Return (x, y) of the center of cell containing provided text 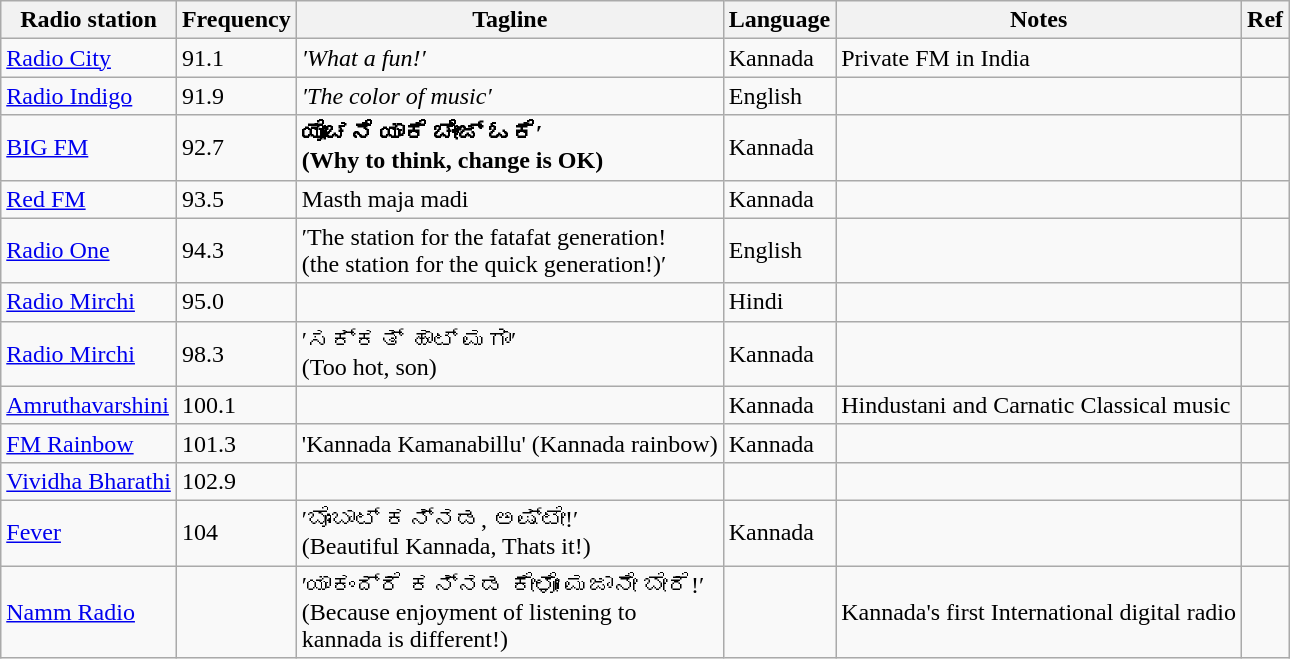
Kannada's first International digital radio (1039, 612)
Ref (1266, 20)
′ಸಕ್ಕತ್ ಹಾಟ್ ಮಗಾ′(Too hot, son) (510, 354)
Amruthavarshini (89, 405)
Radio City (89, 58)
Vividha Bharathi (89, 481)
Fever (89, 532)
Red FM (89, 199)
Notes (1039, 20)
Radio Indigo (89, 96)
Language (779, 20)
91.9 (236, 96)
100.1 (236, 405)
′ಬೊಂಬಾಟ್ ಕನ್ನಡ, ಅಷ್ಟೇ!′(Beautiful Kannada, Thats it!) (510, 532)
Radio One (89, 250)
98.3 (236, 354)
'Kannada Kamanabillu' (Kannada rainbow) (510, 443)
Frequency (236, 20)
95.0 (236, 302)
FM Rainbow (89, 443)
Radio station (89, 20)
91.1 (236, 58)
Masth maja madi (510, 199)
′The station for the fatafat generation! (the station for the quick generation!)′ (510, 250)
BIG FM (89, 148)
102.9 (236, 481)
92.7 (236, 148)
104 (236, 532)
101.3 (236, 443)
Hindustani and Carnatic Classical music (1039, 405)
′ಯಾಕಂದ್ರೆ ಕನ್ನಡ ಕೇಳೋ ಮಜಾನೇ ಬೇರೆ!′(Because enjoyment of listening tokannada is different!) (510, 612)
ಯೋಚನೆ ಯಾಕೆ ಚೇಂಜ್ ಓಕೆ′(Why to think, change is OK) (510, 148)
′What a fun!′ (510, 58)
Hindi (779, 302)
94.3 (236, 250)
Tagline (510, 20)
′The color of music′ (510, 96)
Namm Radio (89, 612)
93.5 (236, 199)
Private FM in India (1039, 58)
